From the cell containing the given text, extract its center point as (X, Y) coordinate. 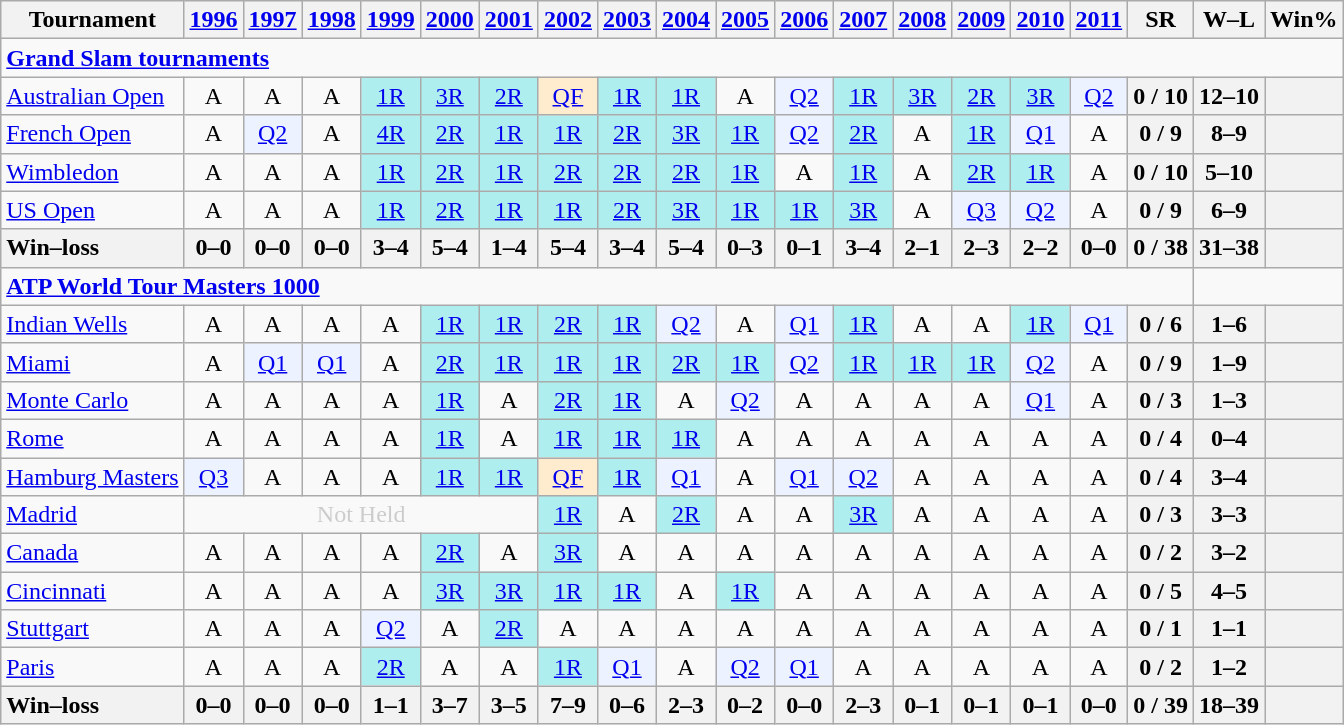
1–9 (1228, 362)
Win% (1304, 20)
2005 (746, 20)
French Open (92, 134)
1–3 (1228, 400)
4R (390, 134)
2007 (864, 20)
6–9 (1228, 210)
2003 (626, 20)
Hamburg Masters (92, 477)
2004 (686, 20)
0–4 (1228, 438)
Stuttgart (92, 629)
Wimbledon (92, 172)
2–2 (1040, 248)
Monte Carlo (92, 400)
Grand Slam tournaments (672, 58)
Canada (92, 553)
18–39 (1228, 705)
SR (1161, 20)
2002 (568, 20)
2001 (508, 20)
3–7 (450, 705)
31–38 (1228, 248)
0–3 (746, 248)
8–9 (1228, 134)
0–2 (746, 705)
Cincinnati (92, 591)
Indian Wells (92, 324)
1–2 (1228, 667)
Rome (92, 438)
ATP World Tour Masters 1000 (598, 286)
12–10 (1228, 96)
7–9 (568, 705)
Miami (92, 362)
W–L (1228, 20)
0 / 38 (1161, 248)
1999 (390, 20)
Tournament (92, 20)
3–2 (1228, 553)
5–10 (1228, 172)
1–4 (508, 248)
0 / 39 (1161, 705)
2009 (982, 20)
3–5 (508, 705)
2–1 (922, 248)
2011 (1099, 20)
0 / 1 (1161, 629)
US Open (92, 210)
0–6 (626, 705)
Not Held (361, 515)
Paris (92, 667)
2010 (1040, 20)
2000 (450, 20)
1997 (272, 20)
Madrid (92, 515)
3–3 (1228, 515)
1998 (332, 20)
1996 (214, 20)
Australian Open (92, 96)
4–5 (1228, 591)
2008 (922, 20)
1–6 (1228, 324)
0 / 6 (1161, 324)
2006 (804, 20)
0 / 5 (1161, 591)
